Determine the (x, y) coordinate at the center of the cell enclosing the given text.  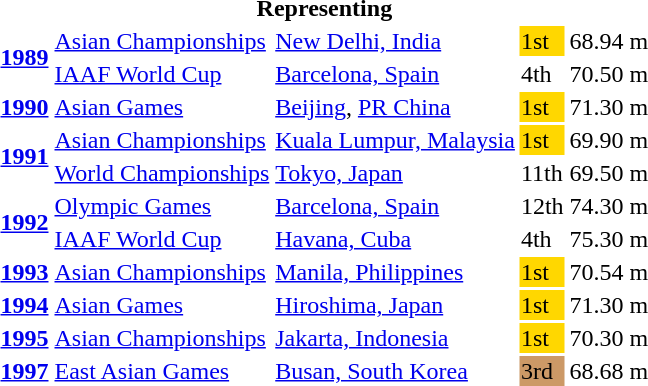
Havana, Cuba (396, 239)
World Championships (162, 173)
11th (542, 173)
Manila, Philippines (396, 272)
Kuala Lumpur, Malaysia (396, 140)
Busan, South Korea (396, 371)
3rd (542, 371)
12th (542, 206)
Tokyo, Japan (396, 173)
Jakarta, Indonesia (396, 338)
Olympic Games (162, 206)
Beijing, PR China (396, 107)
Hiroshima, Japan (396, 305)
East Asian Games (162, 371)
New Delhi, India (396, 41)
